Identify which cell holds the provided text, then report its (X, Y) central coordinate. 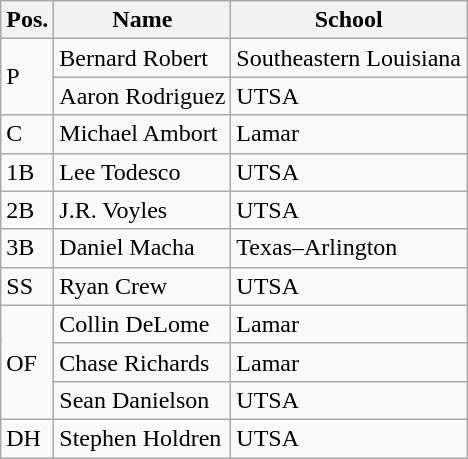
Pos. (28, 20)
Texas–Arlington (349, 248)
Lee Todesco (142, 172)
Ryan Crew (142, 286)
C (28, 134)
Collin DeLome (142, 324)
Stephen Holdren (142, 438)
Daniel Macha (142, 248)
P (28, 77)
SS (28, 286)
Chase Richards (142, 362)
Name (142, 20)
OF (28, 362)
Sean Danielson (142, 400)
3B (28, 248)
Aaron Rodriguez (142, 96)
School (349, 20)
DH (28, 438)
J.R. Voyles (142, 210)
Michael Ambort (142, 134)
2B (28, 210)
Southeastern Louisiana (349, 58)
1B (28, 172)
Bernard Robert (142, 58)
